Return the [x, y] coordinate for the center point of the cell that contains the specified text.  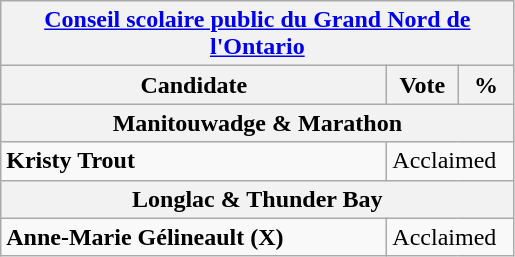
Anne-Marie Gélineault (X) [194, 237]
Kristy Trout [194, 161]
Manitouwadge & Marathon [258, 123]
Conseil scolaire public du Grand Nord de l'Ontario [258, 34]
% [486, 85]
Vote [422, 85]
Candidate [194, 85]
Longlac & Thunder Bay [258, 199]
